Search for the cell housing the specified text and yield its (X, Y) center coordinate. 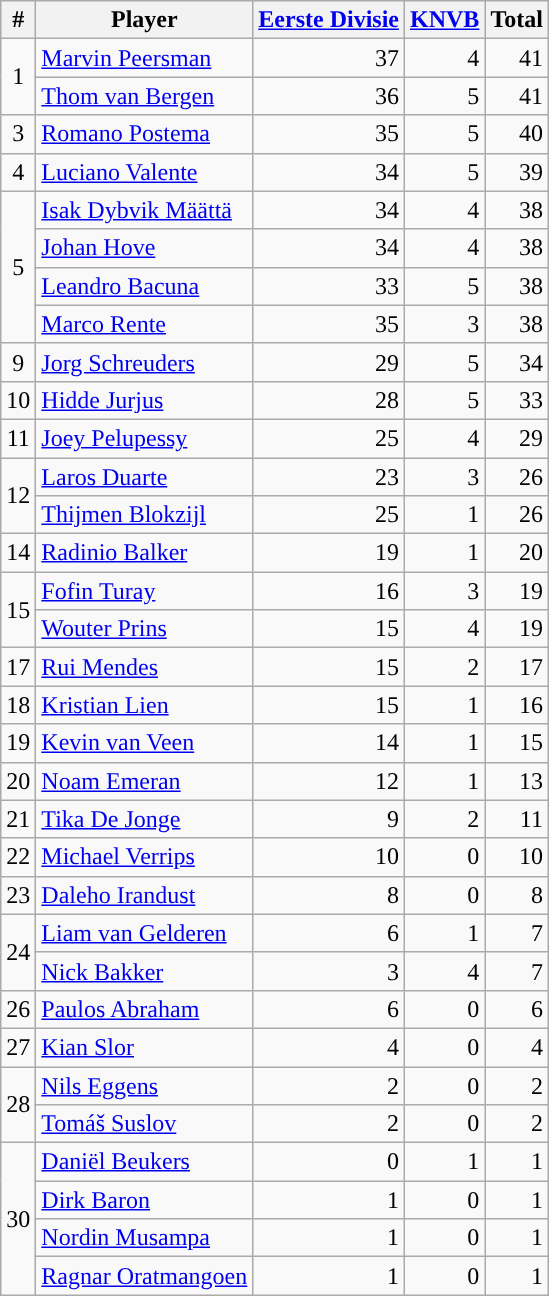
Isak Dybvik Määttä (144, 210)
Kristian Lien (144, 705)
Noam Emeran (144, 781)
40 (517, 134)
Hidde Jurjus (144, 400)
Tomáš Suslov (144, 1124)
Radinio Balker (144, 553)
37 (329, 58)
22 (18, 857)
Nick Bakker (144, 971)
39 (517, 172)
Joey Pelupessy (144, 438)
Total (517, 20)
Jorg Schreuders (144, 362)
Eerste Divisie (329, 20)
Marco Rente (144, 324)
Nordin Musampa (144, 1238)
Thijmen Blokzijl (144, 515)
Tika De Jonge (144, 819)
Johan Hove (144, 248)
24 (18, 952)
Ragnar Oratmangoen (144, 1276)
Liam van Gelderen (144, 933)
13 (517, 781)
Kian Slor (144, 1047)
Wouter Prins (144, 629)
21 (18, 819)
Daniël Beukers (144, 1162)
Marvin Peersman (144, 58)
# (18, 20)
Laros Duarte (144, 477)
Paulos Abraham (144, 1009)
Dirk Baron (144, 1200)
Michael Verrips (144, 857)
Luciano Valente (144, 172)
Thom van Bergen (144, 96)
27 (18, 1047)
30 (18, 1219)
KNVB (444, 20)
Player (144, 20)
Daleho Irandust (144, 895)
Rui Mendes (144, 667)
Leandro Bacuna (144, 286)
Kevin van Veen (144, 743)
Nils Eggens (144, 1085)
18 (18, 705)
36 (329, 96)
Romano Postema (144, 134)
Fofin Turay (144, 591)
